Pinpoint the cell where the given text exists, returning its [x, y] midpoint coordinate. 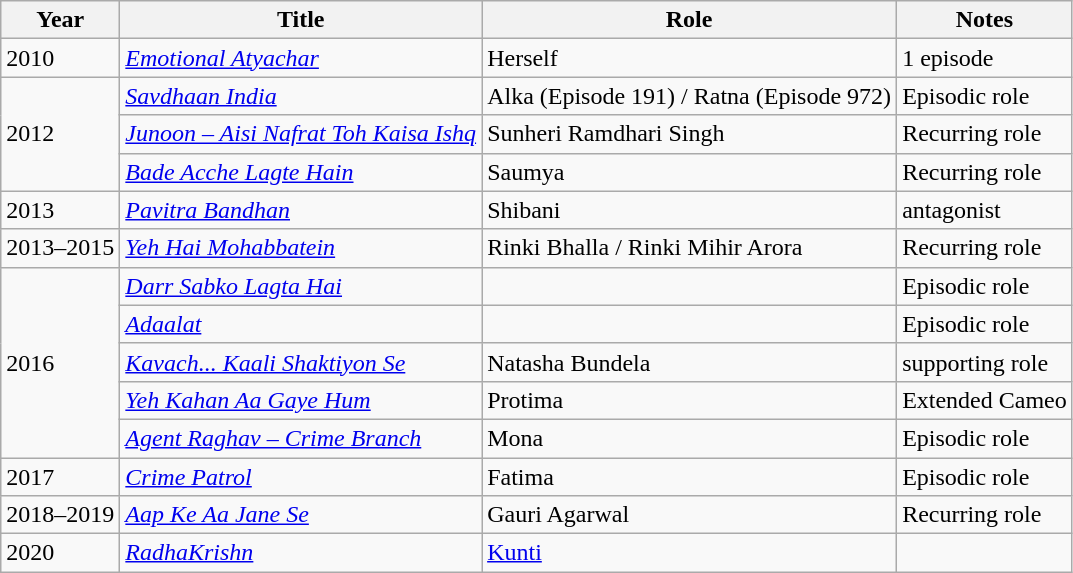
2016 [60, 362]
Year [60, 20]
Notes [985, 20]
Natasha Bundela [690, 362]
Adaalat [301, 324]
Saumya [690, 172]
Bade Acche Lagte Hain [301, 172]
Extended Cameo [985, 400]
2012 [60, 134]
Darr Sabko Lagta Hai [301, 286]
Alka (Episode 191) / Ratna (Episode 972) [690, 96]
RadhaKrishn [301, 553]
Gauri Agarwal [690, 515]
antagonist [985, 210]
2013 [60, 210]
2010 [60, 58]
Crime Patrol [301, 477]
2013–2015 [60, 248]
Kavach... Kaali Shaktiyon Se [301, 362]
Role [690, 20]
Rinki Bhalla / Rinki Mihir Arora [690, 248]
Protima [690, 400]
Yeh Kahan Aa Gaye Hum [301, 400]
Fatima [690, 477]
Kunti [690, 553]
Title [301, 20]
2020 [60, 553]
Emotional Atyachar [301, 58]
Mona [690, 438]
Pavitra Bandhan [301, 210]
Sunheri Ramdhari Singh [690, 134]
Herself [690, 58]
Savdhaan India [301, 96]
Yeh Hai Mohabbatein [301, 248]
2017 [60, 477]
Shibani [690, 210]
Agent Raghav – Crime Branch [301, 438]
supporting role [985, 362]
1 episode [985, 58]
Aap Ke Aa Jane Se [301, 515]
2018–2019 [60, 515]
Junoon – Aisi Nafrat Toh Kaisa Ishq [301, 134]
